Scan for the cell matching the given text and deliver its (X, Y) coordinate at center. 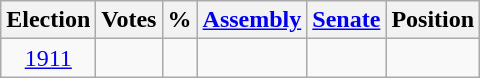
Assembly (252, 20)
Votes (129, 20)
Election (48, 20)
Senate (346, 20)
1911 (48, 58)
% (180, 20)
Position (433, 20)
